Pinpoint the cell where the given text exists, returning its [x, y] midpoint coordinate. 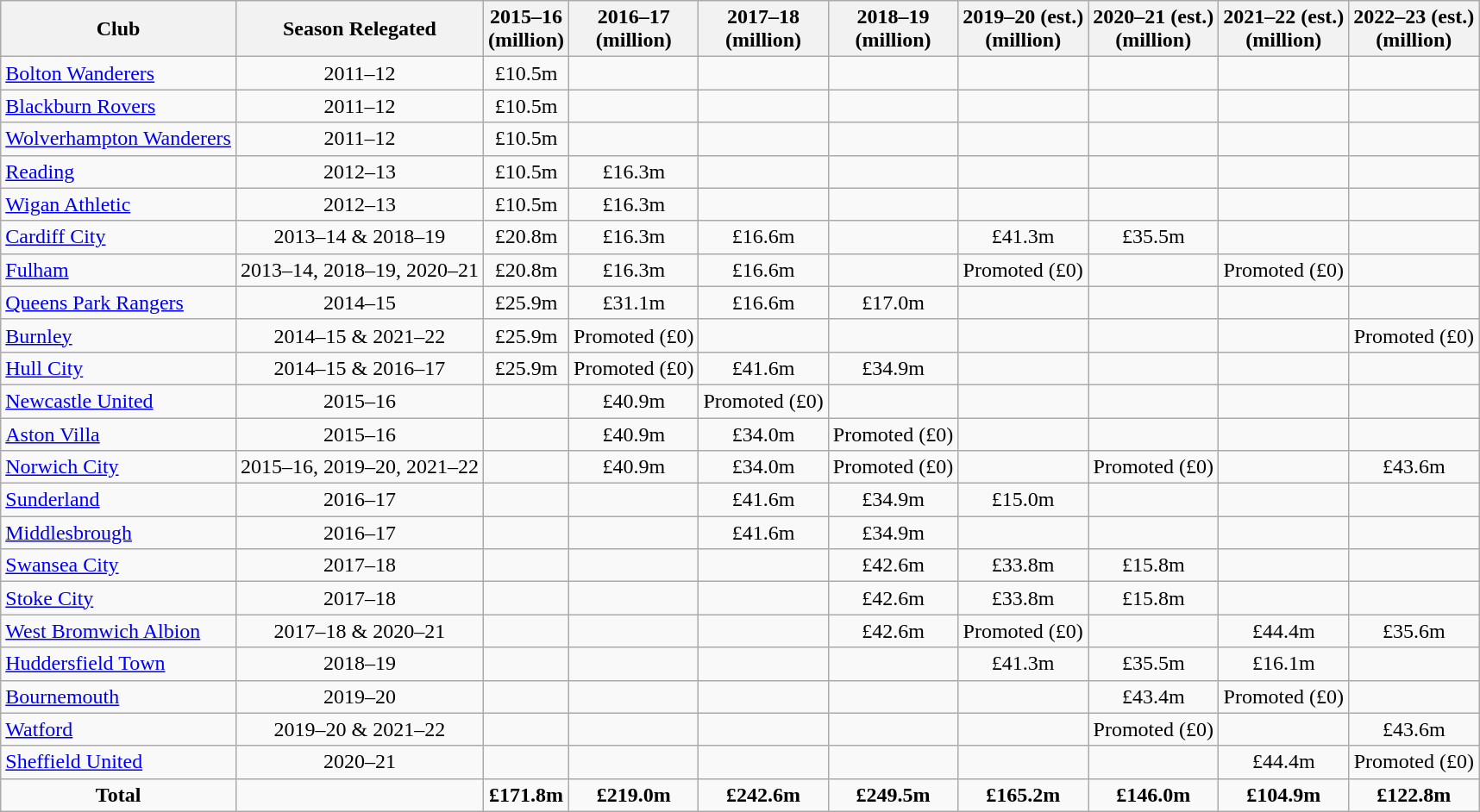
£43.4m [1154, 696]
Aston Villa [119, 434]
Middlesbrough [119, 533]
Hull City [119, 368]
£15.0m [1023, 500]
2017–18 & 2020–21 [359, 631]
£146.0m [1154, 795]
2016–17 (million) [634, 29]
2019–20 & 2021–22 [359, 729]
Burnley [119, 335]
Wigan Athletic [119, 204]
Blackburn Rovers [119, 106]
2013–14 & 2018–19 [359, 237]
£165.2m [1023, 795]
£31.1m [634, 303]
2017–18 (million) [763, 29]
£17.0m [893, 303]
2013–14, 2018–19, 2020–21 [359, 270]
2018–19 (million) [893, 29]
Wolverhampton Wanderers [119, 139]
£171.8m [526, 795]
2021–22 (est.)(million) [1283, 29]
Sunderland [119, 500]
Reading [119, 172]
2020–21 [359, 762]
£122.8m [1414, 795]
Club [119, 29]
Fulham [119, 270]
Swansea City [119, 565]
Queens Park Rangers [119, 303]
2018–19 [359, 664]
Season Relegated [359, 29]
2019–20 [359, 696]
2020–21 (est.)(million) [1154, 29]
£35.6m [1414, 631]
2014–15 [359, 303]
2015–16 (million) [526, 29]
Norwich City [119, 467]
£104.9m [1283, 795]
Bournemouth [119, 696]
2019–20 (est.)(million) [1023, 29]
Sheffield United [119, 762]
Total [119, 795]
£16.1m [1283, 664]
Bolton Wanderers [119, 73]
Watford [119, 729]
2015–16, 2019–20, 2021–22 [359, 467]
£219.0m [634, 795]
£249.5m [893, 795]
Cardiff City [119, 237]
Huddersfield Town [119, 664]
West Bromwich Albion [119, 631]
£242.6m [763, 795]
Newcastle United [119, 401]
2022–23 (est.)(million) [1414, 29]
2014–15 & 2016–17 [359, 368]
Stoke City [119, 598]
2014–15 & 2021–22 [359, 335]
